Provide the [X, Y] coordinate of the cell's center where the given text is located.  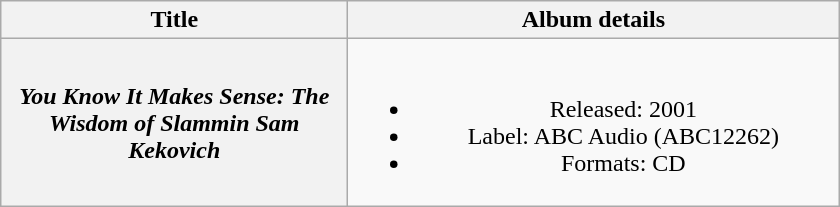
Released: 2001Label: ABC Audio (ABC12262)Formats: CD [594, 122]
Album details [594, 20]
You Know It Makes Sense: The Wisdom of Slammin Sam Kekovich [174, 122]
Title [174, 20]
